Scan for the cell matching the given text and deliver its (x, y) coordinate at center. 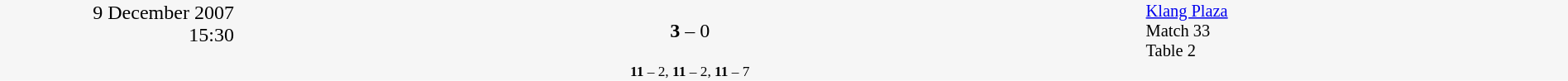
Klang PlazaMatch 33Table 2 (1356, 31)
9 December 200715:30 (117, 40)
3 – 0 (690, 31)
11 – 2, 11 – 2, 11 – 7 (690, 71)
